Provide the (X, Y) coordinate of the cell's center where the given text is located.  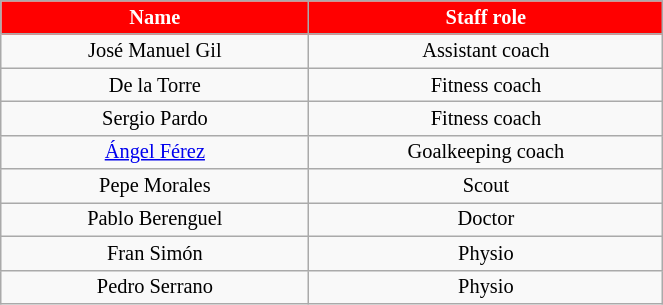
Pablo Berenguel (155, 219)
Name (155, 17)
Sergio Pardo (155, 118)
Scout (486, 186)
Pepe Morales (155, 186)
Staff role (486, 17)
Doctor (486, 219)
Assistant coach (486, 51)
Fran Simón (155, 253)
José Manuel Gil (155, 51)
Pedro Serrano (155, 287)
De la Torre (155, 85)
Ángel Férez (155, 152)
Goalkeeping coach (486, 152)
